Scan for the cell matching the given text and deliver its (X, Y) coordinate at center. 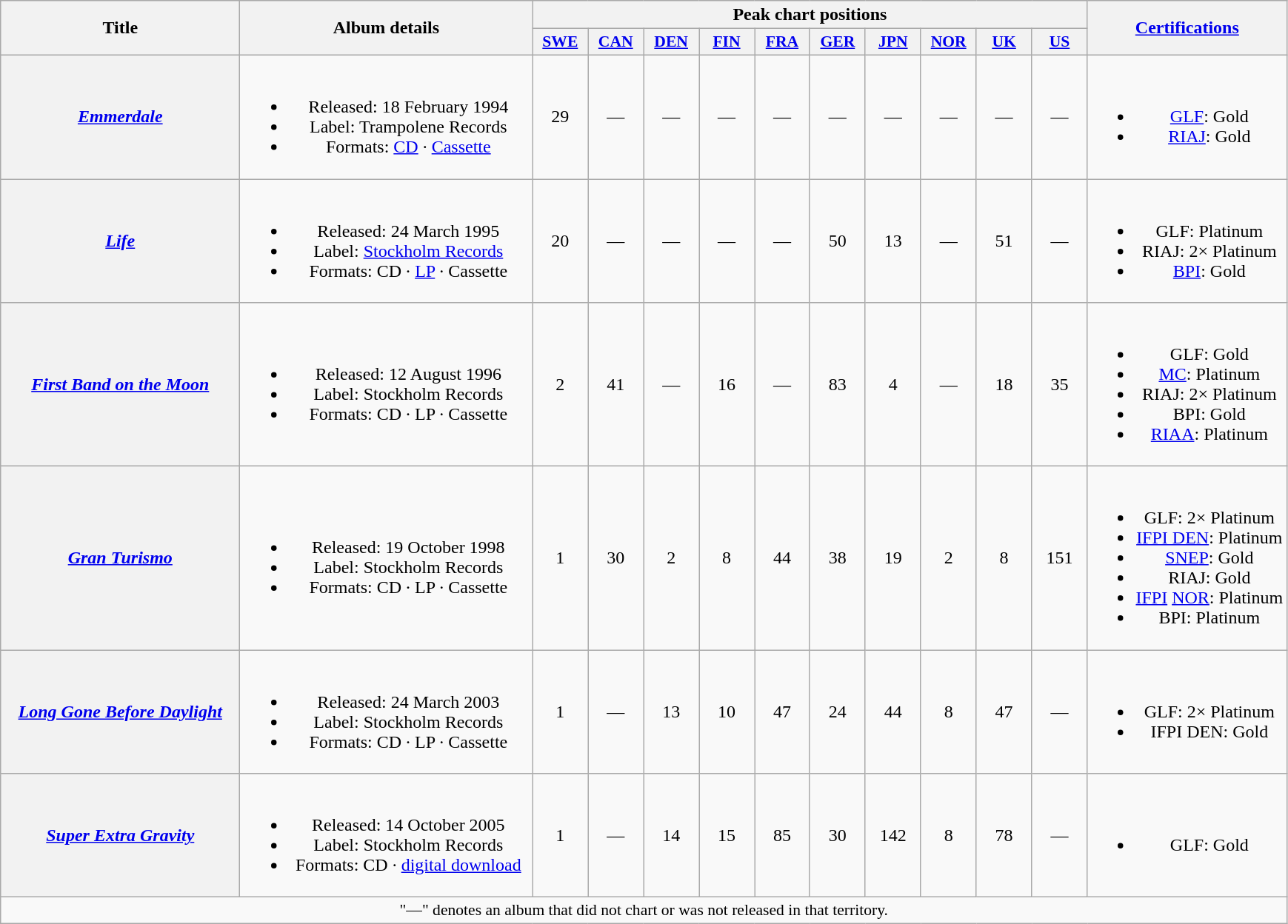
DEN (671, 42)
JPN (893, 42)
NOR (948, 42)
Title (120, 28)
GLF: Gold (1187, 835)
16 (727, 385)
41 (616, 385)
Peak chart positions (810, 15)
GLF: GoldMC: PlatinumRIAJ: 2× PlatinumBPI: GoldRIAA: Platinum (1187, 385)
US (1059, 42)
14 (671, 835)
GLF: 2× PlatinumIFPI DEN: Gold (1187, 712)
Album details (387, 28)
GLF: PlatinumRIAJ: 2× PlatinumBPI: Gold (1187, 241)
GER (837, 42)
Long Gone Before Daylight (120, 712)
Super Extra Gravity (120, 835)
First Band on the Moon (120, 385)
GLF: 2× PlatinumIFPI DEN: PlatinumSNEP: GoldRIAJ: GoldIFPI NOR: PlatinumBPI: Platinum (1187, 558)
Gran Turismo (120, 558)
Released: 19 October 1998Label: Stockholm RecordsFormats: CD · LP · Cassette (387, 558)
Released: 18 February 1994Label: Trampolene RecordsFormats: CD · Cassette (387, 117)
Released: 24 March 2003Label: Stockholm RecordsFormats: CD · LP · Cassette (387, 712)
"—" denotes an album that did not chart or was not released in that territory. (644, 911)
85 (782, 835)
20 (560, 241)
151 (1059, 558)
FIN (727, 42)
FRA (782, 42)
19 (893, 558)
50 (837, 241)
18 (1004, 385)
4 (893, 385)
SWE (560, 42)
10 (727, 712)
Released: 14 October 2005Label: Stockholm RecordsFormats: CD · digital download (387, 835)
51 (1004, 241)
Emmerdale (120, 117)
UK (1004, 42)
Life (120, 241)
35 (1059, 385)
78 (1004, 835)
142 (893, 835)
Certifications (1187, 28)
24 (837, 712)
GLF: GoldRIAJ: Gold (1187, 117)
Released: 12 August 1996Label: Stockholm RecordsFormats: CD · LP · Cassette (387, 385)
Released: 24 March 1995Label: Stockholm RecordsFormats: CD · LP · Cassette (387, 241)
83 (837, 385)
29 (560, 117)
38 (837, 558)
CAN (616, 42)
15 (727, 835)
